Detect which cell encompasses the target text, then output its (X, Y) center coordinate. 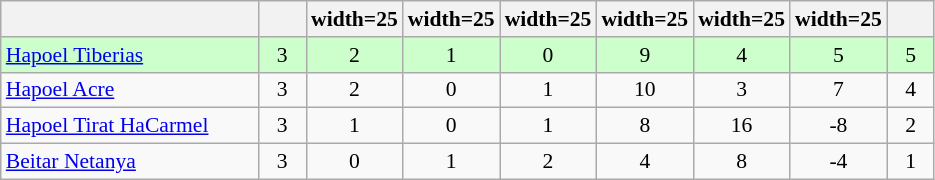
7 (838, 90)
Hapoel Acre (130, 90)
-4 (838, 162)
9 (644, 55)
10 (644, 90)
Hapoel Tiberias (130, 55)
Hapoel Tirat HaCarmel (130, 126)
-8 (838, 126)
16 (742, 126)
Beitar Netanya (130, 162)
